Output the (X, Y) coordinate of the center of the cell containing the given text.  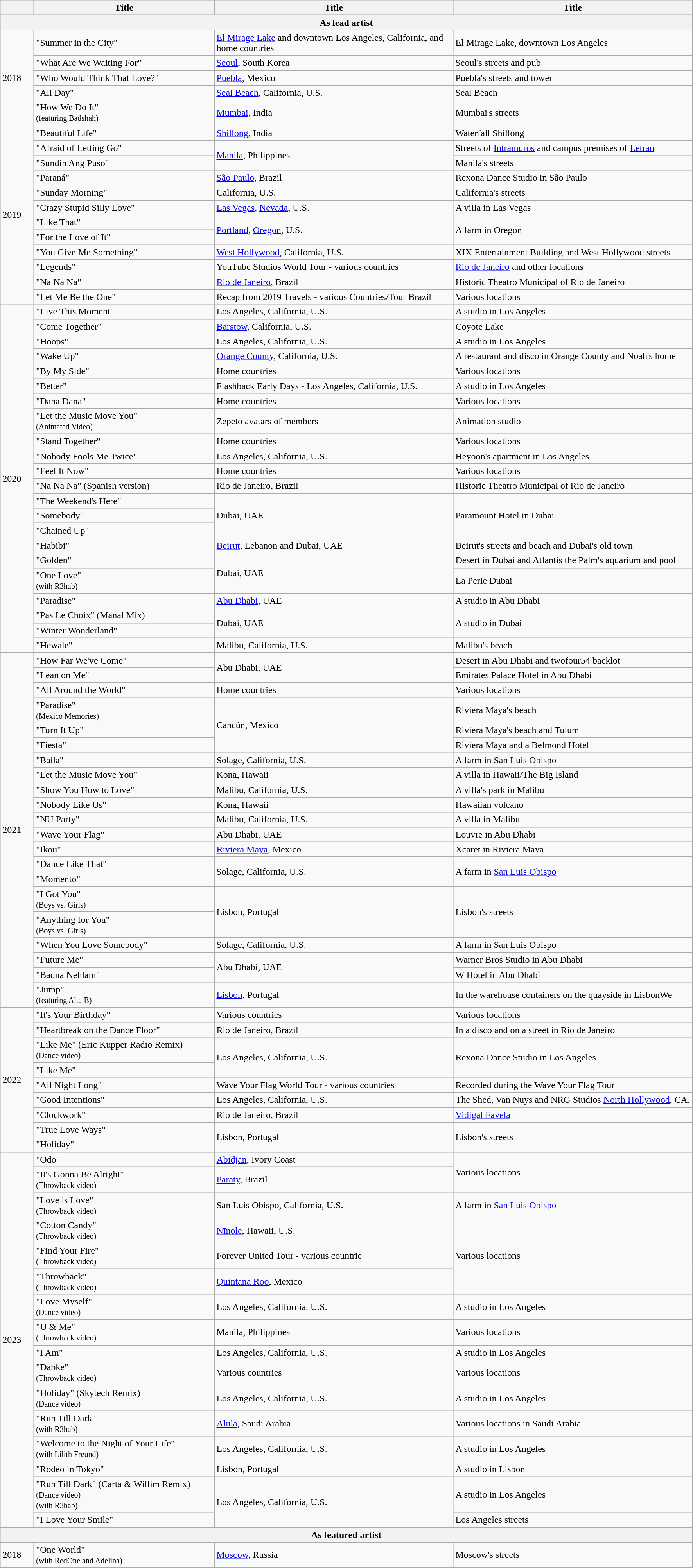
Vidigal Favela (573, 1115)
2020 (17, 479)
Streets of Intramuros and campus premises of Letran (573, 148)
Portland, Oregon, U.S. (334, 230)
"Live This Moment" (124, 312)
La Perle Dubai (573, 580)
Waterfall Shillong (573, 133)
"Who Would Think That Love?" (124, 78)
Shillong, India (334, 133)
"Lean on Me" (124, 675)
"Summer in the City" (124, 43)
In the warehouse containers on the quayside in LisbonWe (573, 995)
Recap from 2019 Travels - various Countries/Tour Brazil (334, 297)
Various locations in Saudi Arabia (573, 1423)
In a disco and on a street in Rio de Janeiro (573, 1030)
San Luis Obispo, California, U.S. (334, 1205)
"For the Love of It" (124, 237)
"Welcome to the Night of Your Life" (with Lilith Freund) (124, 1449)
Manila's streets (573, 163)
"Let the Music Move You" (Animated Video) (124, 421)
The Shed, Van Nuys and NRG Studios North Hollywood, CA. (573, 1100)
"Badna Nehlam" (124, 975)
"By My Side" (124, 371)
"It's Gonna Be Alright" (Throwback video) (124, 1179)
Seal Beach, California, U.S. (334, 93)
"Paradise" (124, 601)
Las Vegas, Nevada, U.S. (334, 208)
Paraty, Brazil (334, 1179)
Louvre in Abu Dhabi (573, 834)
Desert in Dubai and Atlantis the Palm's aquarium and pool (573, 560)
"Heartbreak on the Dance Floor" (124, 1030)
Riviera Maya, Mexico (334, 849)
Zepeto avatars of members (334, 421)
"Legends" (124, 267)
XIX Entertainment Building and West Hollywood streets (573, 252)
"When You Love Somebody" (124, 945)
"Good Intentions" (124, 1100)
A restaurant and disco in Orange County and Noah's home (573, 356)
Wave Your Flag World Tour - various countries (334, 1085)
Barstow, California, U.S. (334, 327)
Alula, Saudi Arabia (334, 1423)
YouTube Studios World Tour - various countries (334, 267)
"I Am" (124, 1353)
"NU Party" (124, 820)
"Golden" (124, 560)
"One Love" (with R3hab) (124, 580)
"Odo" (124, 1159)
"How Far We've Come" (124, 660)
Puebla's streets and tower (573, 78)
"One World" (with RedOne and Adelina) (124, 1555)
Puebla, Mexico (334, 78)
"Clockwork" (124, 1115)
Warner Bros Studio in Abu Dhabi (573, 960)
"Paraná" (124, 178)
"Beautiful Life" (124, 133)
"Rodeo in Tokyo" (124, 1469)
"Future Me" (124, 960)
Moscow, Russia (334, 1555)
"Fiesta" (124, 745)
A villa's park in Malibu (573, 790)
2023 (17, 1340)
"Winter Wonderland" (124, 630)
"Jump" (featuring Alta B) (124, 995)
"Love Myself" (Dance video) (124, 1307)
Coyote Lake (573, 327)
"How We Do It" (featuring Badshah) (124, 113)
Recorded during the Wave Your Flag Tour (573, 1085)
"Come Together" (124, 327)
West Hollywood, California, U.S. (334, 252)
"Dabke" (Throwback video) (124, 1372)
"Momento" (124, 879)
"Like Me" (Eric Kupper Radio Remix) (Dance video) (124, 1050)
"Let the Music Move You" (124, 775)
"Hewale" (124, 645)
São Paulo, Brazil (334, 178)
California's streets (573, 192)
Rexona Dance Studio in São Paulo (573, 178)
Mumbai's streets (573, 113)
"All Day" (124, 93)
"Like That" (124, 222)
Seoul, South Korea (334, 63)
"The Weekend's Here" (124, 501)
"Nobody Like Us" (124, 805)
Xcaret in Riviera Maya (573, 849)
"I Got You" (Boys vs. Girls) (124, 899)
Emirates Palace Hotel in Abu Dhabi (573, 675)
"Hoops" (124, 341)
W Hotel in Abu Dhabi (573, 975)
Beirut's streets and beach and Dubai's old town (573, 545)
"Anything for You" (Boys vs. Girls) (124, 924)
A villa in Las Vegas (573, 208)
2021 (17, 830)
"Holiday" (Skytech Remix) (Dance video) (124, 1398)
A studio in Lisbon (573, 1469)
Riviera Maya's beach and Tulum (573, 730)
2019 (17, 215)
"Paradise" (Mexico Memories) (124, 710)
"Stand Together" (124, 441)
Desert in Abu Dhabi and twofour54 backlot (573, 660)
2022 (17, 1080)
Seoul's streets and pub (573, 63)
Riviera Maya and a Belmond Hotel (573, 745)
"Dana Dana" (124, 401)
Nīnole, Hawaii, U.S. (334, 1230)
A farm in Oregon (573, 230)
El Mirage Lake, downtown Los Angeles (573, 43)
"Turn It Up" (124, 730)
"All Around the World" (124, 690)
"Pas Le Choix" (Manal Mix) (124, 615)
Riviera Maya's beach (573, 710)
A studio in Abu Dhabi (573, 601)
California, U.S. (334, 192)
Flashback Early Days - Los Angeles, California, U.S. (334, 386)
Hawaiian volcano (573, 805)
"True Love Ways" (124, 1130)
"Somebody" (124, 516)
El Mirage Lake and downtown Los Angeles, California, and home countries (334, 43)
"Sunday Morning" (124, 192)
Animation studio (573, 421)
Abidjan, Ivory Coast (334, 1159)
"Baila" (124, 760)
"Run Till Dark" (with R3hab) (124, 1423)
A villa in Malibu (573, 820)
Orange County, California, U.S. (334, 356)
A villa in Hawaii/The Big Island (573, 775)
"Nobody Fools Me Twice" (124, 456)
As featured artist (346, 1535)
"Wake Up" (124, 356)
"U & Me" (Throwback video) (124, 1333)
"Crazy Stupid Silly Love" (124, 208)
Los Angeles streets (573, 1520)
"Ikou" (124, 849)
Moscow's streets (573, 1555)
"Love is Love" (Throwback video) (124, 1205)
As lead artist (346, 23)
Rio de Janeiro and other locations (573, 267)
Quintana Roo, Mexico (334, 1281)
Rexona Dance Studio in Los Angeles (573, 1057)
"Sundin Ang Puso" (124, 163)
"Like Me" (124, 1070)
"Better" (124, 386)
"Holiday" (124, 1145)
"You Give Me Something" (124, 252)
Seal Beach (573, 93)
"Habibi" (124, 545)
"Dance Like That" (124, 864)
"Na Na Na" (124, 282)
"Feel It Now" (124, 471)
Beirut, Lebanon and Dubai, UAE (334, 545)
Mumbai, India (334, 113)
"Na Na Na" (Spanish version) (124, 486)
Forever United Tour - various countrie (334, 1256)
Malibu's beach (573, 645)
"Show You How to Love" (124, 790)
"I Love Your Smile" (124, 1520)
Paramount Hotel in Dubai (573, 516)
"Wave Your Flag" (124, 834)
"It's Your Birthday" (124, 1015)
"Chained Up" (124, 531)
"Afraid of Letting Go" (124, 148)
"Let Me Be the One" (124, 297)
"All Night Long" (124, 1085)
"Run Till Dark" (Carta & Willim Remix) (Dance video) (with R3hab) (124, 1494)
A studio in Dubai (573, 623)
Heyoon's apartment in Los Angeles (573, 456)
"What Are We Waiting For" (124, 63)
"Find Your Fire" (Throwback video) (124, 1256)
"Cotton Candy" (Throwback video) (124, 1230)
"Throwback" (Throwback video) (124, 1281)
Cancún, Mexico (334, 725)
